Search for the cell housing the specified text and yield its (X, Y) center coordinate. 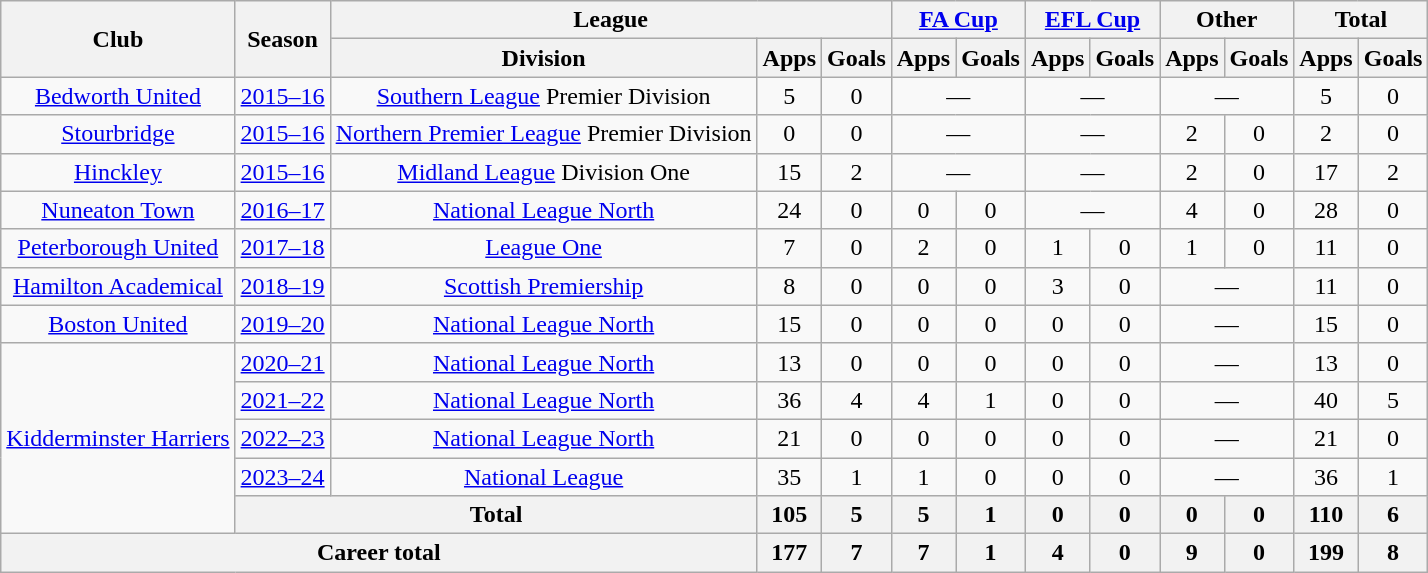
6 (1393, 515)
2019–20 (282, 324)
League One (544, 248)
League (610, 20)
177 (789, 553)
Northern Premier League Premier Division (544, 134)
Career total (379, 553)
Nuneaton Town (118, 210)
2020–21 (282, 362)
110 (1326, 515)
Club (118, 39)
199 (1326, 553)
Bedworth United (118, 96)
National League (544, 477)
Midland League Division One (544, 172)
Scottish Premiership (544, 286)
Division (544, 58)
Hinckley (118, 172)
3 (1057, 286)
Kidderminster Harriers (118, 438)
35 (789, 477)
FA Cup (958, 20)
Other (1227, 20)
Stourbridge (118, 134)
Southern League Premier Division (544, 96)
9 (1192, 553)
17 (1326, 172)
Boston United (118, 324)
Hamilton Academical (118, 286)
24 (789, 210)
2016–17 (282, 210)
28 (1326, 210)
Peterborough United (118, 248)
2022–23 (282, 438)
EFL Cup (1092, 20)
2021–22 (282, 400)
2018–19 (282, 286)
40 (1326, 400)
2023–24 (282, 477)
Season (282, 39)
2017–18 (282, 248)
105 (789, 515)
